Detect which cell encompasses the target text, then output its (X, Y) center coordinate. 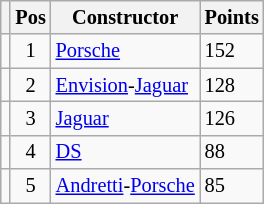
2 (30, 85)
88 (232, 152)
Jaguar (126, 118)
DS (126, 152)
Envision-Jaguar (126, 85)
85 (232, 186)
128 (232, 85)
Andretti-Porsche (126, 186)
Porsche (126, 51)
4 (30, 152)
152 (232, 51)
1 (30, 51)
Constructor (126, 17)
5 (30, 186)
3 (30, 118)
Points (232, 17)
126 (232, 118)
Pos (30, 17)
